For the text-containing cell, return its midpoint in [x, y] coordinate format. 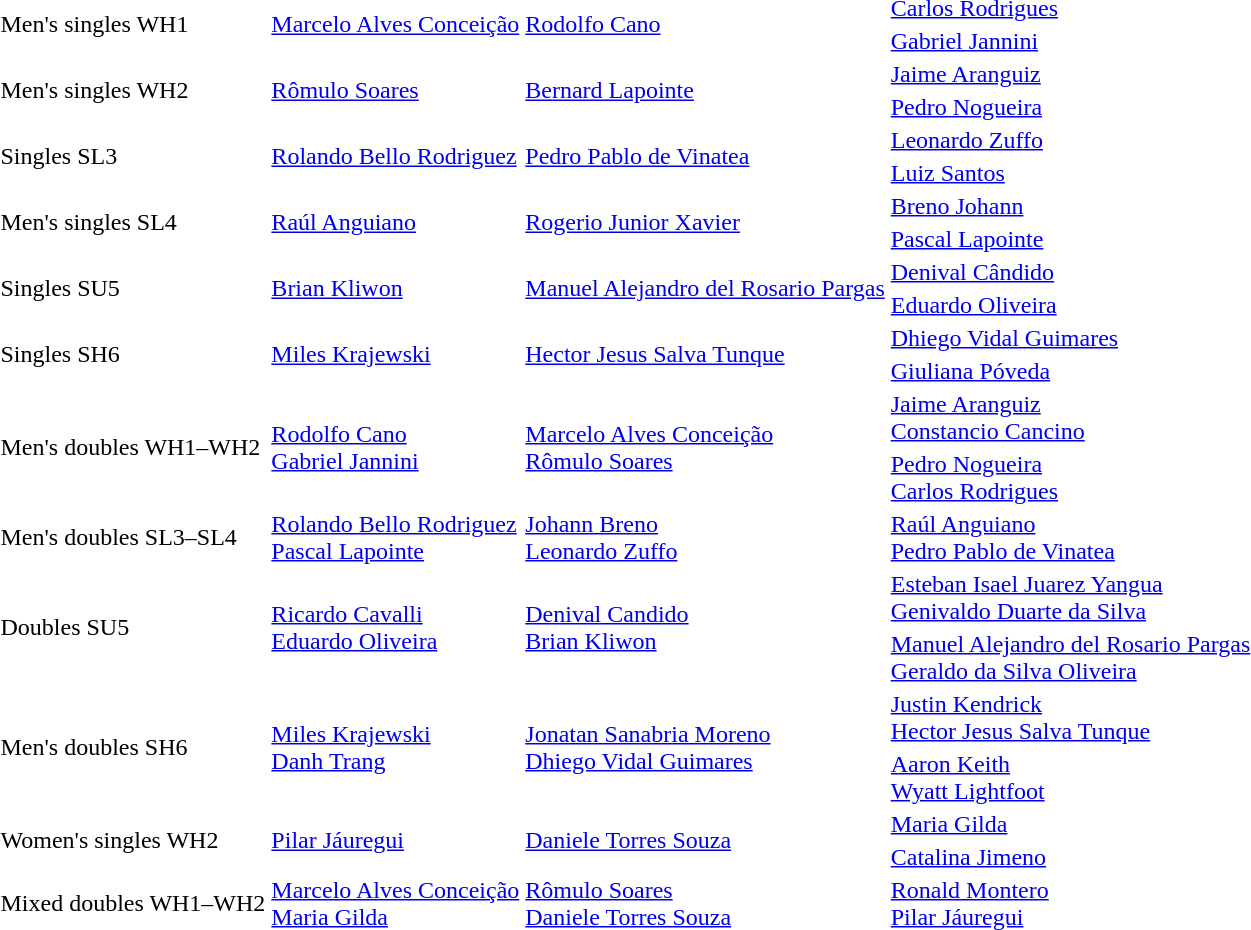
Maria Gilda [1070, 824]
Raúl Anguiano [396, 222]
Pedro Pablo de Vinatea [705, 156]
Miles Krajewski [396, 354]
Brian Kliwon [396, 288]
Pedro Nogueira [1070, 107]
Rolando Bello Rodriguez [396, 156]
Bernard Lapointe [705, 90]
Gabriel Jannini [1070, 41]
Rodolfo Cano Gabriel Jannini [396, 448]
Denival Candido Brian Kliwon [705, 628]
Pilar Jáuregui [396, 840]
Leonardo Zuffo [1070, 140]
Catalina Jimeno [1070, 857]
Giuliana Póveda [1070, 371]
Daniele Torres Souza [705, 840]
Marcelo Alves Conceição Rômulo Soares [705, 448]
Johann Breno Leonardo Zuffo [705, 538]
Miles Krajewski Danh Trang [396, 748]
Breno Johann [1070, 206]
Rogerio Junior Xavier [705, 222]
Dhiego Vidal Guimares [1070, 338]
Hector Jesus Salva Tunque [705, 354]
Esteban Isael Juarez Yangua Genivaldo Duarte da Silva [1070, 598]
Aaron Keith Wyatt Lightfoot [1070, 778]
Jaime Aranguiz [1070, 74]
Manuel Alejandro del Rosario Pargas Geraldo da Silva Oliveira [1070, 658]
Ricardo Cavalli Eduardo Oliveira [396, 628]
Rômulo Soares [396, 90]
Manuel Alejandro del Rosario Pargas [705, 288]
Eduardo Oliveira [1070, 305]
Pascal Lapointe [1070, 239]
Jonatan Sanabria Moreno Dhiego Vidal Guimares [705, 748]
Raúl Anguiano Pedro Pablo de Vinatea [1070, 538]
Rolando Bello Rodriguez Pascal Lapointe [396, 538]
Pedro Nogueira Carlos Rodrigues [1070, 478]
Justin Kendrick Hector Jesus Salva Tunque [1070, 718]
Luiz Santos [1070, 173]
Jaime Aranguiz Constancio Cancino [1070, 418]
Denival Cândido [1070, 272]
